Search for the cell housing the specified text and yield its (x, y) center coordinate. 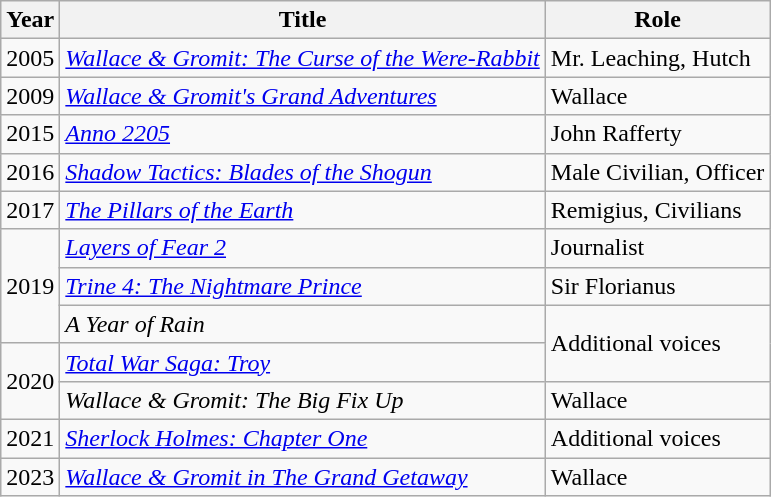
Total War Saga: Troy (302, 362)
Sherlock Holmes: Chapter One (302, 438)
Trine 4: The Nightmare Prince (302, 286)
2015 (30, 134)
Male Civilian, Officer (658, 172)
The Pillars of the Earth (302, 210)
Role (658, 20)
2016 (30, 172)
2019 (30, 286)
Year (30, 20)
Wallace & Gromit: The Big Fix Up (302, 400)
Sir Florianus (658, 286)
Shadow Tactics: Blades of the Shogun (302, 172)
2023 (30, 477)
A Year of Rain (302, 324)
Remigius, Civilians (658, 210)
Anno 2205 (302, 134)
2021 (30, 438)
Wallace & Gromit's Grand Adventures (302, 96)
Wallace & Gromit in The Grand Getaway (302, 477)
2017 (30, 210)
Mr. Leaching, Hutch (658, 58)
Journalist (658, 248)
2020 (30, 381)
John Rafferty (658, 134)
2009 (30, 96)
Title (302, 20)
2005 (30, 58)
Wallace & Gromit: The Curse of the Were-Rabbit (302, 58)
Layers of Fear 2 (302, 248)
